Return the (X, Y) coordinate for the center point of the cell that contains the specified text.  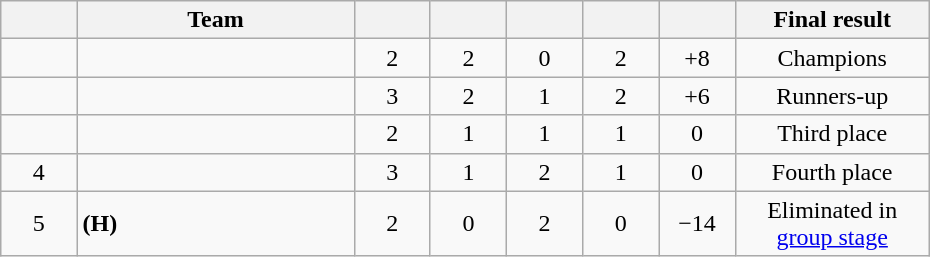
+6 (697, 96)
Champions (832, 58)
Fourth place (832, 172)
Eliminated in group stage (832, 224)
+8 (697, 58)
Runners-up (832, 96)
(H) (216, 224)
Third place (832, 134)
4 (39, 172)
−14 (697, 224)
Final result (832, 20)
Team (216, 20)
5 (39, 224)
